Identify which cell holds the provided text, then report its (X, Y) central coordinate. 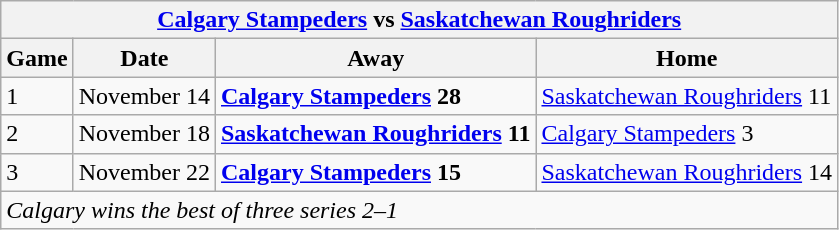
Calgary Stampeders vs Saskatchewan Roughriders (420, 20)
3 (37, 172)
Home (687, 58)
Date (144, 58)
Game (37, 58)
Saskatchewan Roughriders 14 (687, 172)
Calgary Stampeders 3 (687, 134)
Calgary Stampeders 28 (375, 96)
2 (37, 134)
November 14 (144, 96)
Calgary Stampeders 15 (375, 172)
November 22 (144, 172)
1 (37, 96)
Calgary wins the best of three series 2–1 (420, 210)
Away (375, 58)
November 18 (144, 134)
